Detect which cell encompasses the target text, then output its (x, y) center coordinate. 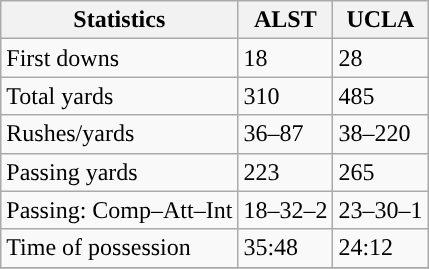
Rushes/yards (120, 134)
35:48 (286, 248)
Passing yards (120, 172)
Passing: Comp–Att–Int (120, 210)
265 (380, 172)
36–87 (286, 134)
ALST (286, 20)
18–32–2 (286, 210)
28 (380, 58)
24:12 (380, 248)
Total yards (120, 96)
23–30–1 (380, 210)
485 (380, 96)
First downs (120, 58)
Statistics (120, 20)
223 (286, 172)
Time of possession (120, 248)
38–220 (380, 134)
310 (286, 96)
18 (286, 58)
UCLA (380, 20)
